From the cell containing the given text, extract its center point as (X, Y) coordinate. 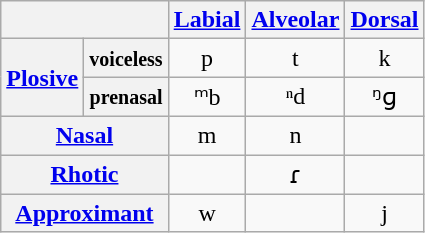
Approximant (84, 213)
voiceless (126, 58)
m (207, 135)
Dorsal (384, 20)
j (384, 213)
ᵑɡ (384, 97)
w (207, 213)
t (296, 58)
Labial (207, 20)
ɾ (296, 174)
prenasal (126, 97)
p (207, 58)
ⁿd (296, 97)
Plosive (42, 78)
Alveolar (296, 20)
n (296, 135)
k (384, 58)
Rhotic (84, 174)
Nasal (84, 135)
ᵐb (207, 97)
